Output the [x, y] coordinate of the center of the cell containing the given text.  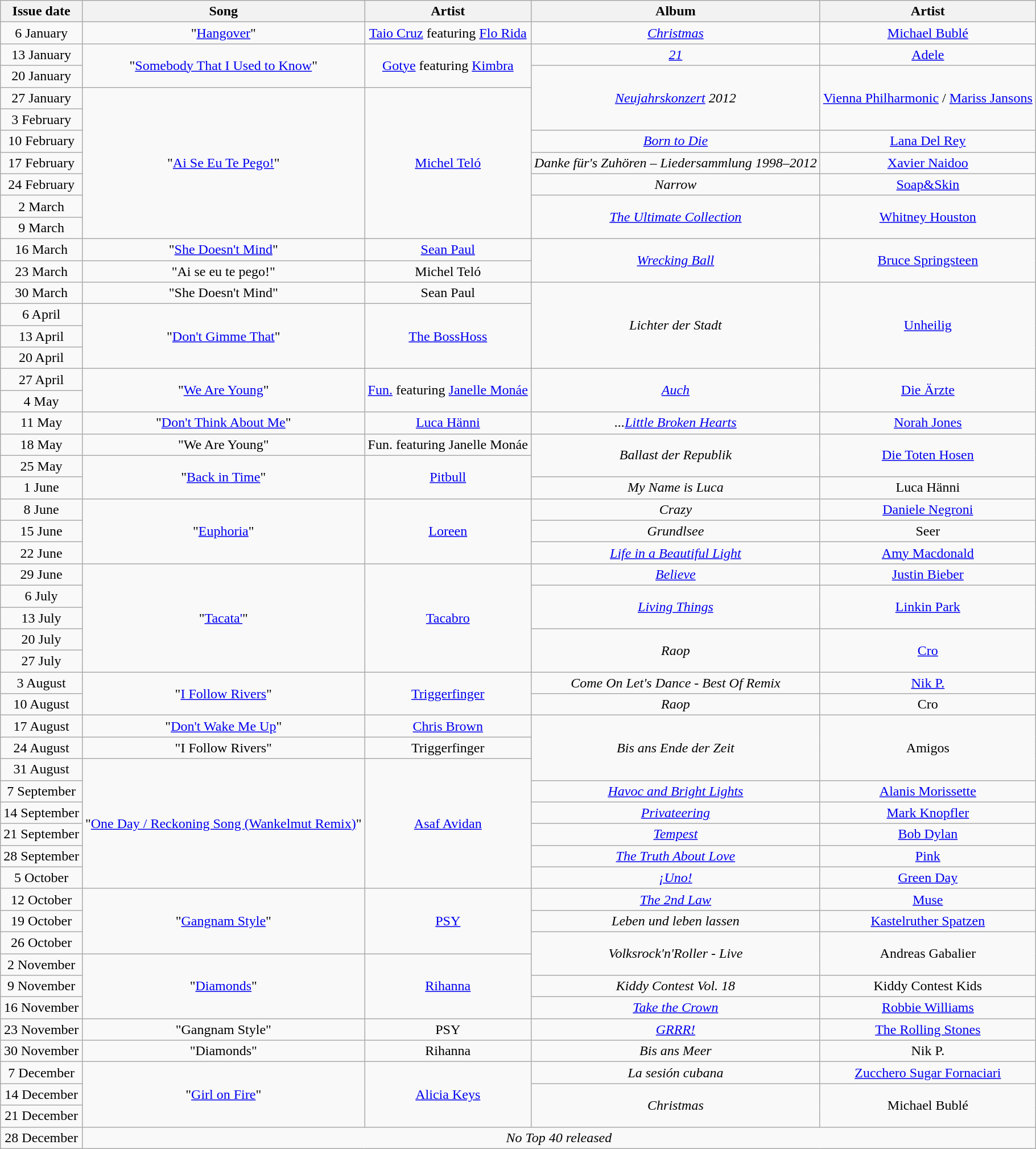
6 January [42, 33]
"Tacata'" [223, 617]
The Ultimate Collection [675, 217]
The Rolling Stones [927, 1029]
26 October [42, 942]
11 May [42, 423]
Lichter der Stadt [675, 326]
Die Toten Hosen [927, 455]
7 December [42, 1073]
17 August [42, 726]
7 September [42, 791]
3 August [42, 683]
My Name is Luca [675, 488]
10 February [42, 141]
Xavier Naidoo [927, 163]
Song [223, 11]
Asaf Avidan [448, 823]
Kastelruther Spatzen [927, 921]
Unheilig [927, 326]
The Truth About Love [675, 856]
Seer [927, 531]
Come On Let's Dance - Best Of Remix [675, 683]
Soap&Skin [927, 184]
Bruce Springsteen [927, 260]
23 March [42, 271]
30 November [42, 1051]
9 March [42, 228]
20 July [42, 640]
1 June [42, 488]
Life in a Beautiful Light [675, 553]
Vienna Philharmonic / Mariss Jansons [927, 98]
17 February [42, 163]
Bob Dylan [927, 834]
"Don't Think About Me" [223, 423]
Living Things [675, 607]
Album [675, 11]
Grundlsee [675, 531]
The 2nd Law [675, 899]
Privateering [675, 813]
18 May [42, 444]
23 November [42, 1029]
21 [675, 55]
Zucchero Sugar Fornaciari [927, 1073]
No Top 40 released [559, 1138]
Linkin Park [927, 607]
5 October [42, 878]
Amigos [927, 748]
¡Uno! [675, 878]
16 November [42, 1008]
24 August [42, 748]
15 June [42, 531]
Gotye featuring Kimbra [448, 65]
Muse [927, 899]
14 September [42, 813]
Justin Bieber [927, 574]
16 March [42, 249]
Norah Jones [927, 423]
Andreas Gabalier [927, 953]
Bis ans Ende der Zeit [675, 748]
Die Ärzte [927, 390]
Amy Macdonald [927, 553]
Kiddy Contest Kids [927, 986]
Believe [675, 574]
27 July [42, 661]
29 June [42, 574]
10 August [42, 705]
13 April [42, 336]
Pink [927, 856]
Havoc and Bright Lights [675, 791]
Born to Die [675, 141]
Robbie Williams [927, 1008]
28 September [42, 856]
13 July [42, 617]
Ballast der Republik [675, 455]
"Girl on Fire" [223, 1094]
24 February [42, 184]
Lana Del Rey [927, 141]
28 December [42, 1138]
9 November [42, 986]
Narrow [675, 184]
21 December [42, 1116]
Danke für's Zuhören – Liedersammlung 1998–2012 [675, 163]
30 March [42, 293]
Crazy [675, 509]
"Back in Time" [223, 477]
Chris Brown [448, 726]
6 April [42, 315]
...Little Broken Hearts [675, 423]
"Ai Se Eu Te Pego!" [223, 163]
Alanis Morissette [927, 791]
Loreen [448, 531]
22 June [42, 553]
Kiddy Contest Vol. 18 [675, 986]
"Euphoria" [223, 531]
8 June [42, 509]
La sesión cubana [675, 1073]
Adele [927, 55]
2 March [42, 206]
13 January [42, 55]
Green Day [927, 878]
27 January [42, 98]
21 September [42, 834]
Mark Knopfler [927, 813]
"One Day / Reckoning Song (Wankelmut Remix)" [223, 823]
Pitbull [448, 477]
The BossHoss [448, 336]
Auch [675, 390]
4 May [42, 401]
Tempest [675, 834]
20 January [42, 76]
GRRR! [675, 1029]
31 August [42, 769]
27 April [42, 380]
Wrecking Ball [675, 260]
14 December [42, 1094]
Tacabro [448, 617]
Neujahrskonzert 2012 [675, 98]
"Ai se eu te pego!" [223, 271]
19 October [42, 921]
"Somebody That I Used to Know" [223, 65]
3 February [42, 120]
Taio Cruz featuring Flo Rida [448, 33]
Leben und leben lassen [675, 921]
Alicia Keys [448, 1094]
Issue date [42, 11]
"Hangover" [223, 33]
Take the Crown [675, 1008]
12 October [42, 899]
25 May [42, 466]
Daniele Negroni [927, 509]
"Don't Gimme That" [223, 336]
2 November [42, 965]
Volksrock'n'Roller - Live [675, 953]
Bis ans Meer [675, 1051]
Whitney Houston [927, 217]
20 April [42, 358]
6 July [42, 596]
"Don't Wake Me Up" [223, 726]
